Scan for the cell matching the given text and deliver its (x, y) coordinate at center. 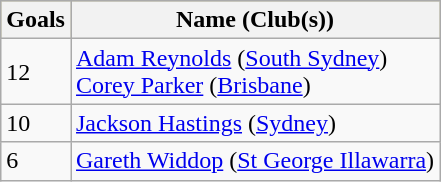
Goals (36, 20)
12 (36, 72)
10 (36, 123)
Name (Club(s)) (254, 20)
Gareth Widdop (St George Illawarra) (254, 161)
Adam Reynolds (South Sydney)Corey Parker (Brisbane) (254, 72)
6 (36, 161)
Jackson Hastings (Sydney) (254, 123)
